For the text-containing cell, return its midpoint in (X, Y) coordinate format. 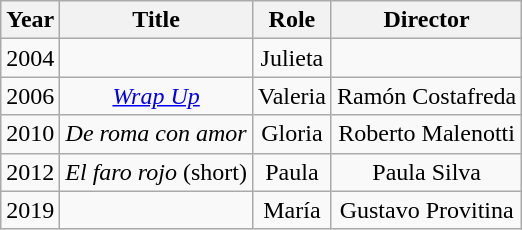
Julieta (292, 58)
2012 (30, 172)
2010 (30, 134)
2019 (30, 210)
Gloria (292, 134)
2004 (30, 58)
Ramón Costafreda (426, 96)
Gustavo Provitina (426, 210)
Role (292, 20)
De roma con amor (156, 134)
2006 (30, 96)
María (292, 210)
Paula (292, 172)
Title (156, 20)
Valeria (292, 96)
Roberto Malenotti (426, 134)
Paula Silva (426, 172)
El faro rojo (short) (156, 172)
Director (426, 20)
Year (30, 20)
Wrap Up (156, 96)
